Search for the cell housing the specified text and yield its (x, y) center coordinate. 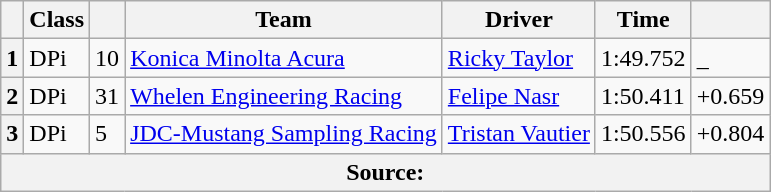
Felipe Nasr (518, 96)
Time (643, 20)
5 (108, 134)
31 (108, 96)
_ (730, 58)
Tristan Vautier (518, 134)
JDC-Mustang Sampling Racing (284, 134)
Ricky Taylor (518, 58)
Source: (386, 172)
2 (12, 96)
Driver (518, 20)
+0.804 (730, 134)
+0.659 (730, 96)
1:49.752 (643, 58)
3 (12, 134)
Class (57, 20)
1 (12, 58)
10 (108, 58)
Whelen Engineering Racing (284, 96)
Team (284, 20)
Konica Minolta Acura (284, 58)
1:50.411 (643, 96)
1:50.556 (643, 134)
